Identify which cell holds the provided text, then report its (X, Y) central coordinate. 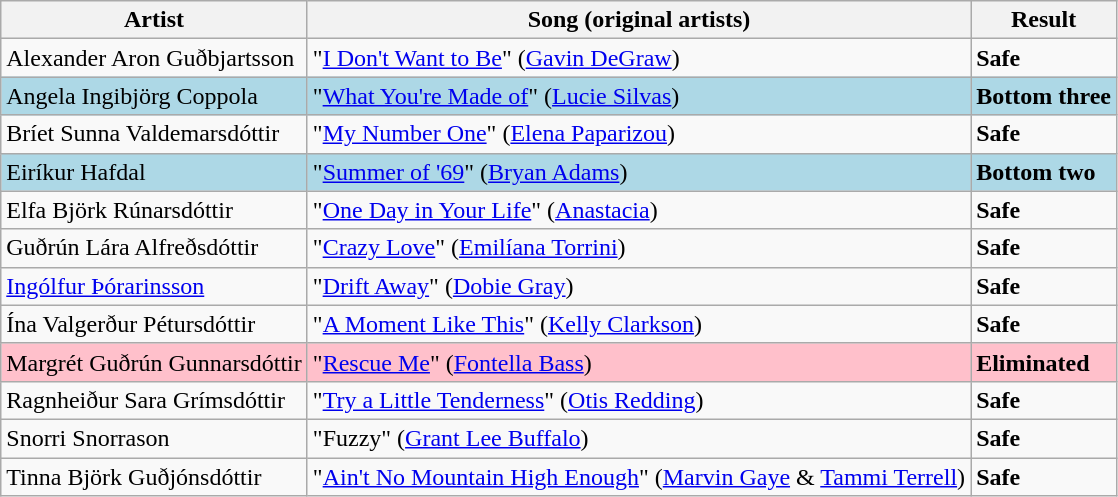
"Summer of '69" (Bryan Adams) (638, 172)
"What You're Made of" (Lucie Silvas) (638, 96)
"Drift Away" (Dobie Gray) (638, 286)
Result (1044, 20)
Angela Ingibjörg Coppola (154, 96)
"My Number One" (Elena Paparizou) (638, 134)
"Fuzzy" (Grant Lee Buffalo) (638, 438)
Snorri Snorrason (154, 438)
Tinna Björk Guðjónsdóttir (154, 477)
Alexander Aron Guðbjartsson (154, 58)
"A Moment Like This" (Kelly Clarkson) (638, 324)
Elfa Björk Rúnarsdóttir (154, 210)
"Try a Little Tenderness" (Otis Redding) (638, 400)
Guðrún Lára Alfreðsdóttir (154, 248)
"I Don't Want to Be" (Gavin DeGraw) (638, 58)
Bottom two (1044, 172)
"One Day in Your Life" (Anastacia) (638, 210)
Song (original artists) (638, 20)
Bríet Sunna Valdemarsdóttir (154, 134)
"Rescue Me" (Fontella Bass) (638, 362)
Ína Valgerður Pétursdóttir (154, 324)
Margrét Guðrún Gunnarsdóttir (154, 362)
Ragnheiður Sara Grímsdóttir (154, 400)
"Ain't No Mountain High Enough" (Marvin Gaye & Tammi Terrell) (638, 477)
Eiríkur Hafdal (154, 172)
Eliminated (1044, 362)
Artist (154, 20)
"Crazy Love" (Emilíana Torrini) (638, 248)
Ingólfur Þórarinsson (154, 286)
Bottom three (1044, 96)
